Detect which cell encompasses the target text, then output its (X, Y) center coordinate. 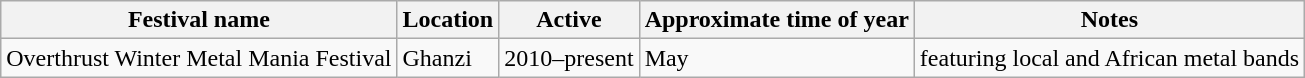
Approximate time of year (776, 20)
Active (569, 20)
Notes (1109, 20)
May (776, 58)
Location (448, 20)
Overthrust Winter Metal Mania Festival (199, 58)
Festival name (199, 20)
featuring local and African metal bands (1109, 58)
2010–present (569, 58)
Ghanzi (448, 58)
